Detect which cell encompasses the target text, then output its (X, Y) center coordinate. 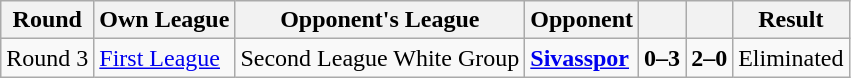
Round 3 (48, 58)
Own League (164, 20)
Opponent's League (380, 20)
Sivasspor (582, 58)
Round (48, 20)
Result (791, 20)
First League (164, 58)
Eliminated (791, 58)
2–0 (710, 58)
0–3 (662, 58)
Second League White Group (380, 58)
Opponent (582, 20)
